Detect which cell encompasses the target text, then output its (X, Y) center coordinate. 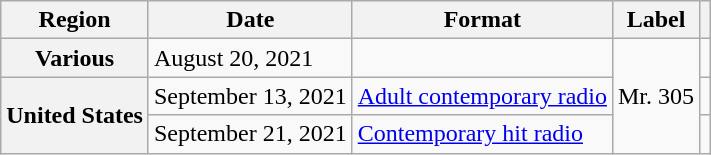
September 21, 2021 (250, 134)
Date (250, 20)
United States (75, 115)
Adult contemporary radio (482, 96)
Mr. 305 (656, 96)
Label (656, 20)
Various (75, 58)
Region (75, 20)
September 13, 2021 (250, 96)
Format (482, 20)
August 20, 2021 (250, 58)
Contemporary hit radio (482, 134)
